From the cell containing the given text, extract its center point as (x, y) coordinate. 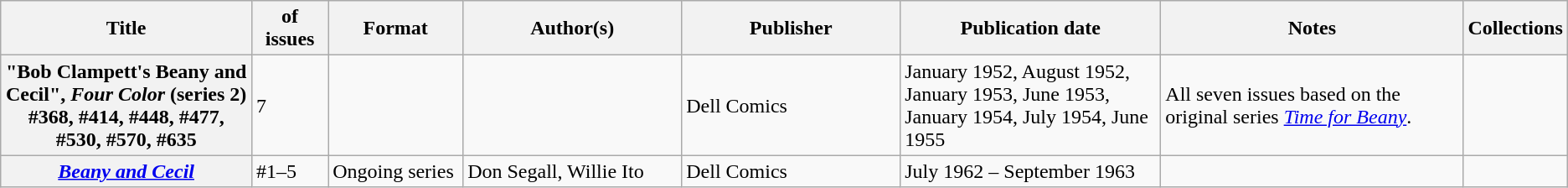
7 (290, 106)
Title (126, 29)
Beany and Cecil (126, 171)
#1–5 (290, 171)
Author(s) (573, 29)
Ongoing series (395, 171)
July 1962 – September 1963 (1030, 171)
All seven issues based on the original series Time for Beany. (1312, 106)
"Bob Clampett's Beany and Cecil", Four Color (series 2) #368, #414, #448, #477, #530, #570, #635 (126, 106)
Don Segall, Willie Ito (573, 171)
Format (395, 29)
January 1952, August 1952, January 1953, June 1953, January 1954, July 1954, June 1955 (1030, 106)
Collections (1515, 29)
Publisher (791, 29)
Publication date (1030, 29)
of issues (290, 29)
Notes (1312, 29)
